Identify which cell holds the provided text, then report its [X, Y] central coordinate. 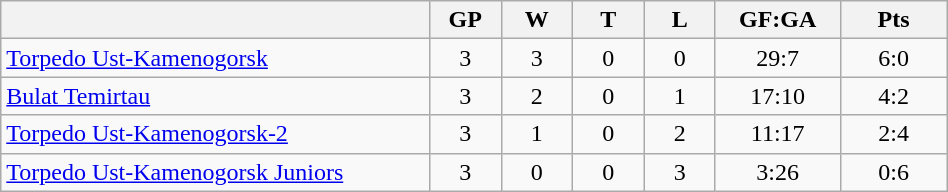
Torpedo Ust-Kamenogorsk-2 [216, 134]
6:0 [894, 58]
Bulat Temirtau [216, 96]
W [536, 20]
GF:GA [778, 20]
L [680, 20]
Torpedo Ust-Kamenogorsk Juniors [216, 172]
3:26 [778, 172]
T [608, 20]
4:2 [894, 96]
0:6 [894, 172]
GP [466, 20]
2:4 [894, 134]
11:17 [778, 134]
17:10 [778, 96]
Pts [894, 20]
29:7 [778, 58]
Torpedo Ust-Kamenogorsk [216, 58]
